Locate the cell with the specified text and output its [x, y] center coordinate. 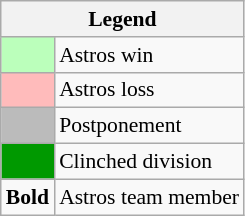
Clinched division [149, 162]
Astros win [149, 55]
Bold [28, 197]
Astros loss [149, 90]
Astros team member [149, 197]
Postponement [149, 126]
Legend [122, 19]
